Find where the given text appears and provide that cell's center as (x, y) coordinate. 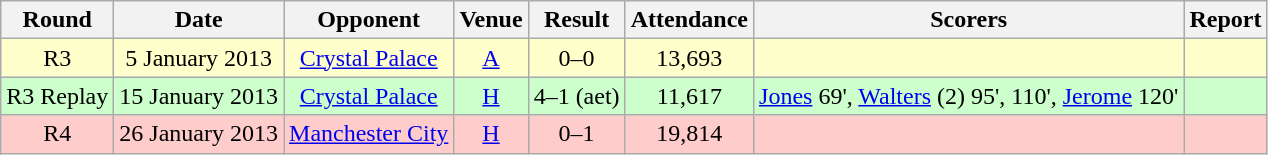
R4 (58, 134)
Date (199, 20)
11,617 (689, 96)
0–0 (576, 58)
19,814 (689, 134)
Round (58, 20)
5 January 2013 (199, 58)
A (491, 58)
26 January 2013 (199, 134)
Report (1226, 20)
4–1 (aet) (576, 96)
R3 (58, 58)
15 January 2013 (199, 96)
Attendance (689, 20)
Scorers (969, 20)
R3 Replay (58, 96)
Manchester City (369, 134)
Jones 69', Walters (2) 95', 110', Jerome 120' (969, 96)
Result (576, 20)
0–1 (576, 134)
13,693 (689, 58)
Venue (491, 20)
Opponent (369, 20)
